For the text-containing cell, return its midpoint in [X, Y] coordinate format. 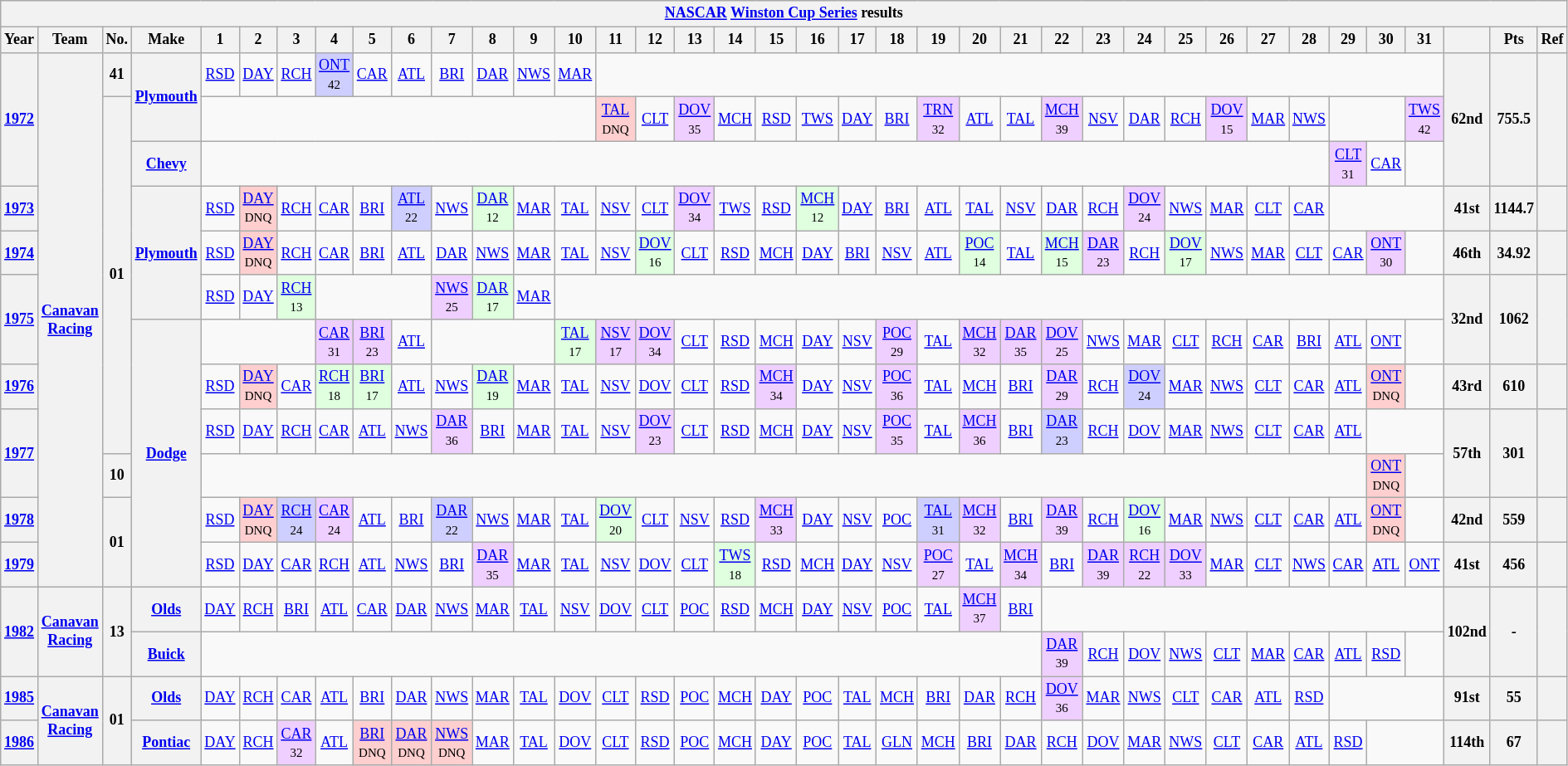
DOV15 [1227, 120]
CLT31 [1348, 163]
1986 [20, 743]
DOV20 [616, 520]
5 [372, 40]
41 [116, 75]
NWSDNQ [452, 743]
NSV17 [616, 342]
POC14 [979, 253]
755.5 [1514, 120]
DOV25 [1062, 342]
TAL17 [575, 342]
RCH18 [335, 387]
DAR17 [493, 297]
1976 [20, 387]
67 [1514, 743]
Make [166, 40]
TAL31 [938, 520]
POC36 [897, 387]
Dodge [166, 453]
15 [776, 40]
- [1514, 631]
MCH36 [979, 431]
1985 [20, 698]
11 [616, 40]
ATL22 [412, 208]
610 [1514, 387]
TALDNQ [616, 120]
RCH22 [1145, 564]
CAR24 [335, 520]
43rd [1467, 387]
POC29 [897, 342]
Buick [166, 654]
42nd [1467, 520]
Pts [1514, 40]
Year [20, 40]
24 [1145, 40]
6 [412, 40]
46th [1467, 253]
1978 [20, 520]
DAR36 [452, 431]
MCH12 [818, 208]
Team [70, 40]
20 [979, 40]
14 [735, 40]
MCH15 [1062, 253]
27 [1268, 40]
DAR19 [493, 387]
DOV35 [695, 120]
DOV36 [1062, 698]
23 [1103, 40]
DARDNQ [412, 743]
55 [1514, 698]
28 [1310, 40]
16 [818, 40]
301 [1514, 453]
21 [1021, 40]
MCH39 [1062, 120]
57th [1467, 453]
26 [1227, 40]
32nd [1467, 319]
POC27 [938, 564]
Ref [1552, 40]
BRI17 [372, 387]
DOV33 [1186, 564]
CAR32 [296, 743]
1977 [20, 453]
TWS42 [1424, 120]
1979 [20, 564]
19 [938, 40]
NWS25 [452, 297]
1974 [20, 253]
ONT30 [1386, 253]
1973 [20, 208]
29 [1348, 40]
RCH24 [296, 520]
DAR22 [452, 520]
RCH13 [296, 297]
1 [220, 40]
TWS18 [735, 564]
1972 [20, 120]
456 [1514, 564]
Pontiac [166, 743]
12 [655, 40]
18 [897, 40]
1144.7 [1514, 208]
25 [1186, 40]
1062 [1514, 319]
BRIDNQ [372, 743]
7 [452, 40]
DAR12 [493, 208]
8 [493, 40]
34.92 [1514, 253]
POC35 [897, 431]
No. [116, 40]
91st [1467, 698]
17 [857, 40]
DOV23 [655, 431]
2 [258, 40]
ONT42 [335, 75]
DAR29 [1062, 387]
31 [1424, 40]
DOV17 [1186, 253]
1982 [20, 631]
22 [1062, 40]
3 [296, 40]
30 [1386, 40]
GLN [897, 743]
4 [335, 40]
102nd [1467, 631]
BRI23 [372, 342]
Chevy [166, 163]
MCH33 [776, 520]
TRN32 [938, 120]
MCH37 [979, 609]
114th [1467, 743]
1975 [20, 319]
559 [1514, 520]
62nd [1467, 120]
9 [534, 40]
NASCAR Winston Cup Series results [784, 13]
CAR31 [335, 342]
